From the cell containing the given text, extract its center point as [x, y] coordinate. 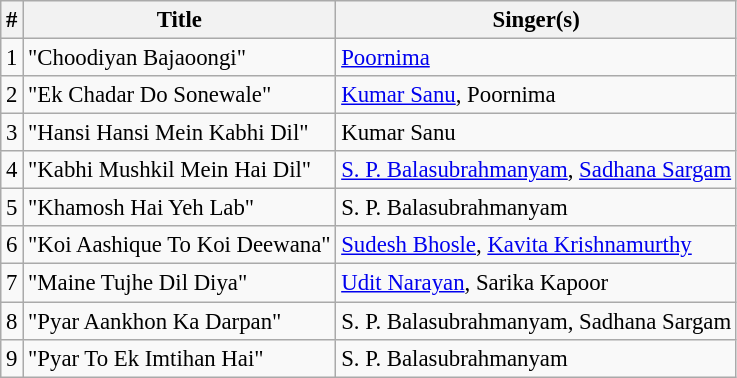
"Ek Chadar Do Sonewale" [180, 95]
4 [12, 170]
"Pyar To Ek Imtihan Hai" [180, 358]
8 [12, 321]
6 [12, 245]
2 [12, 95]
"Khamosh Hai Yeh Lab" [180, 208]
Kumar Sanu [536, 133]
Poornima [536, 58]
1 [12, 58]
"Kabhi Mushkil Mein Hai Dil" [180, 170]
"Maine Tujhe Dil Diya" [180, 283]
7 [12, 283]
Kumar Sanu, Poornima [536, 95]
"Choodiyan Bajaoongi" [180, 58]
5 [12, 208]
Singer(s) [536, 20]
3 [12, 133]
"Hansi Hansi Mein Kabhi Dil" [180, 133]
Udit Narayan, Sarika Kapoor [536, 283]
"Koi Aashique To Koi Deewana" [180, 245]
Sudesh Bhosle, Kavita Krishnamurthy [536, 245]
Title [180, 20]
"Pyar Aankhon Ka Darpan" [180, 321]
# [12, 20]
9 [12, 358]
